Find where the given text appears and provide that cell's center as (X, Y) coordinate. 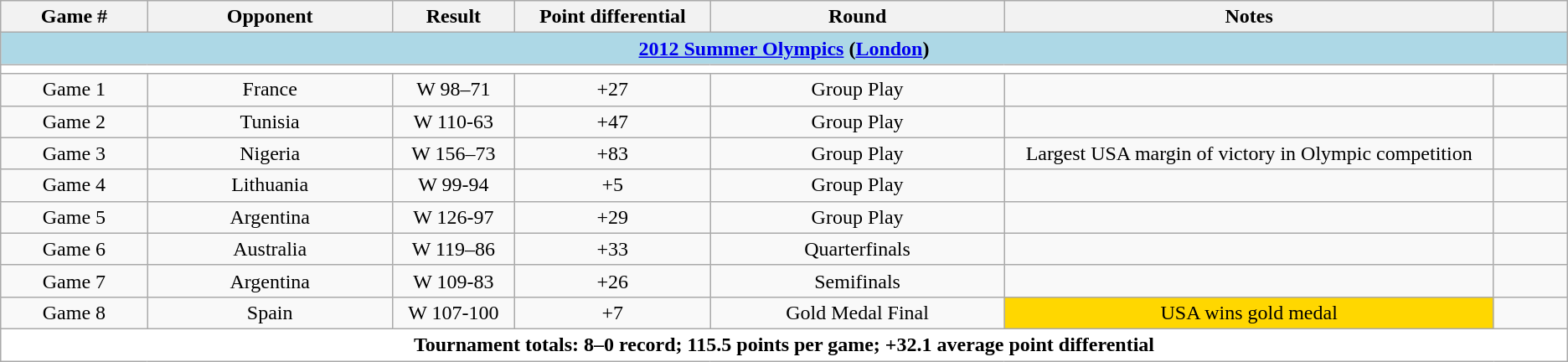
Game 7 (74, 281)
Spain (270, 313)
Tunisia (270, 122)
+26 (612, 281)
W 107-100 (453, 313)
2012 Summer Olympics (London) (784, 49)
USA wins gold medal (1250, 313)
+27 (612, 90)
Largest USA margin of victory in Olympic competition (1250, 153)
W 109-83 (453, 281)
W 110-63 (453, 122)
Lithuania (270, 185)
+29 (612, 217)
Australia (270, 249)
+83 (612, 153)
Game # (74, 17)
+33 (612, 249)
Quarterfinals (858, 249)
+47 (612, 122)
Game 5 (74, 217)
France (270, 90)
Game 6 (74, 249)
Point differential (612, 17)
W 126-97 (453, 217)
Nigeria (270, 153)
Notes (1250, 17)
+5 (612, 185)
Result (453, 17)
Tournament totals: 8–0 record; 115.5 points per game; +32.1 average point differential (784, 344)
Game 3 (74, 153)
Opponent (270, 17)
W 98–71 (453, 90)
Game 2 (74, 122)
W 156–73 (453, 153)
Game 8 (74, 313)
+7 (612, 313)
Round (858, 17)
Gold Medal Final (858, 313)
W 99-94 (453, 185)
Game 1 (74, 90)
Game 4 (74, 185)
Semifinals (858, 281)
W 119–86 (453, 249)
